For the text-containing cell, return its midpoint in (X, Y) coordinate format. 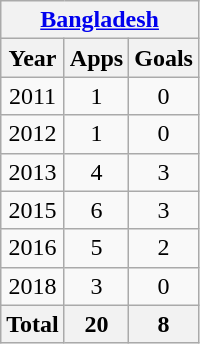
2 (164, 248)
2018 (33, 286)
4 (96, 172)
Total (33, 324)
Goals (164, 58)
8 (164, 324)
Year (33, 58)
6 (96, 210)
2016 (33, 248)
Apps (96, 58)
2015 (33, 210)
2013 (33, 172)
2012 (33, 134)
2011 (33, 96)
20 (96, 324)
Bangladesh (100, 20)
5 (96, 248)
